Scan for the cell matching the given text and deliver its [X, Y] coordinate at center. 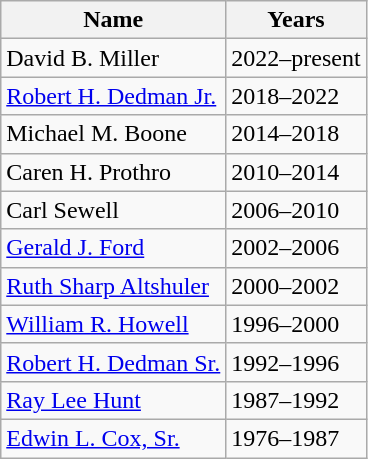
William R. Howell [114, 324]
Ray Lee Hunt [114, 400]
2000–2002 [296, 286]
Years [296, 20]
2022–present [296, 58]
Edwin L. Cox, Sr. [114, 438]
2014–2018 [296, 134]
Carl Sewell [114, 210]
2010–2014 [296, 172]
1976–1987 [296, 438]
2006–2010 [296, 210]
1996–2000 [296, 324]
2002–2006 [296, 248]
Michael M. Boone [114, 134]
Ruth Sharp Altshuler [114, 286]
2018–2022 [296, 96]
David B. Miller [114, 58]
Robert H. Dedman Jr. [114, 96]
1987–1992 [296, 400]
1992–1996 [296, 362]
Gerald J. Ford [114, 248]
Robert H. Dedman Sr. [114, 362]
Name [114, 20]
Caren H. Prothro [114, 172]
